Scan for the cell matching the given text and deliver its (x, y) coordinate at center. 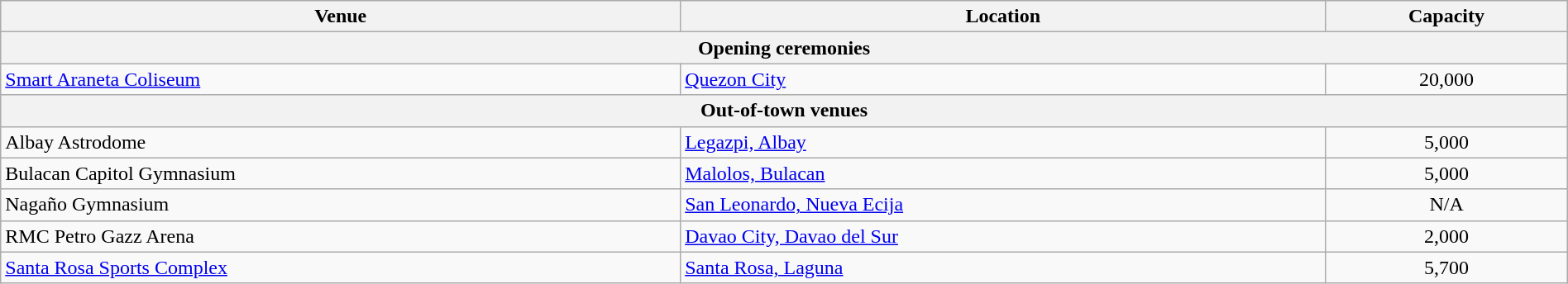
Quezon City (1003, 79)
Santa Rosa, Laguna (1003, 267)
Malolos, Bulacan (1003, 173)
Santa Rosa Sports Complex (341, 267)
Out-of-town venues (784, 111)
San Leonardo, Nueva Ecija (1003, 205)
Legazpi, Albay (1003, 142)
Capacity (1446, 17)
Nagaño Gymnasium (341, 205)
Bulacan Capitol Gymnasium (341, 173)
Albay Astrodome (341, 142)
Location (1003, 17)
Venue (341, 17)
20,000 (1446, 79)
5,700 (1446, 267)
Opening ceremonies (784, 48)
RMC Petro Gazz Arena (341, 236)
Davao City, Davao del Sur (1003, 236)
N/A (1446, 205)
Smart Araneta Coliseum (341, 79)
2,000 (1446, 236)
